Determine the (x, y) coordinate at the center of the cell enclosing the given text.  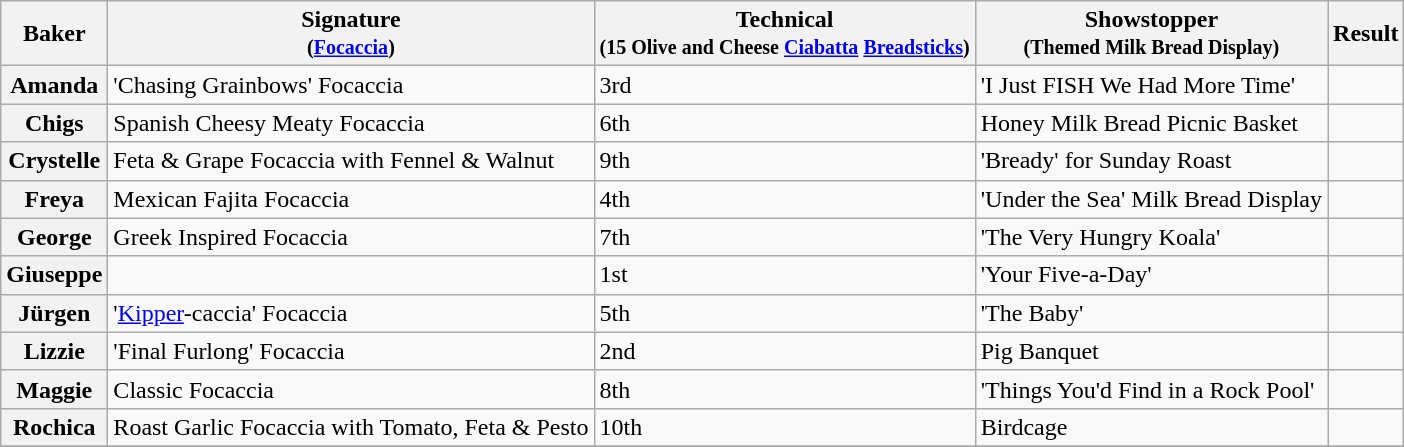
Baker (54, 34)
Giuseppe (54, 275)
Birdcage (1151, 427)
Jürgen (54, 313)
'The Very Hungry Koala' (1151, 237)
'Chasing Grainbows' Focaccia (351, 85)
10th (784, 427)
Greek Inspired Focaccia (351, 237)
'Things You'd Find in a Rock Pool' (1151, 389)
6th (784, 123)
Chigs (54, 123)
'I Just FISH We Had More Time' (1151, 85)
4th (784, 199)
Maggie (54, 389)
Result (1366, 34)
'Kipper-caccia' Focaccia (351, 313)
2nd (784, 351)
Mexican Fajita Focaccia (351, 199)
'Final Furlong' Focaccia (351, 351)
Spanish Cheesy Meaty Focaccia (351, 123)
Rochica (54, 427)
Lizzie (54, 351)
1st (784, 275)
Crystelle (54, 161)
Roast Garlic Focaccia with Tomato, Feta & Pesto (351, 427)
'Your Five-a-Day' (1151, 275)
3rd (784, 85)
'The Baby' (1151, 313)
Honey Milk Bread Picnic Basket (1151, 123)
George (54, 237)
Freya (54, 199)
Feta & Grape Focaccia with Fennel & Walnut (351, 161)
Signature(Focaccia) (351, 34)
8th (784, 389)
Showstopper(Themed Milk Bread Display) (1151, 34)
Technical(15 Olive and Cheese Ciabatta Breadsticks) (784, 34)
'Under the Sea' Milk Bread Display (1151, 199)
7th (784, 237)
Pig Banquet (1151, 351)
Amanda (54, 85)
Classic Focaccia (351, 389)
9th (784, 161)
5th (784, 313)
'Bready' for Sunday Roast (1151, 161)
